Output the [x, y] coordinate of the center of the cell containing the given text.  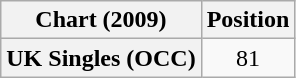
Chart (2009) [101, 20]
81 [248, 58]
UK Singles (OCC) [101, 58]
Position [248, 20]
